Identify which cell holds the provided text, then report its [X, Y] central coordinate. 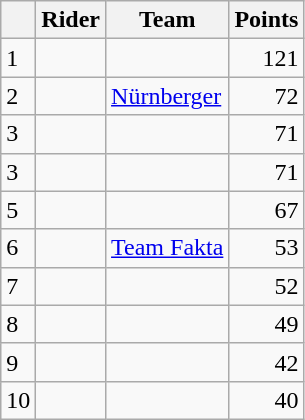
52 [266, 286]
7 [18, 286]
9 [18, 362]
5 [18, 210]
Team [168, 20]
Team Fakta [168, 248]
8 [18, 324]
121 [266, 58]
40 [266, 400]
Nürnberger [168, 96]
1 [18, 58]
Rider [71, 20]
Points [266, 20]
10 [18, 400]
72 [266, 96]
53 [266, 248]
67 [266, 210]
49 [266, 324]
2 [18, 96]
42 [266, 362]
6 [18, 248]
